Find where the given text appears and provide that cell's center as [x, y] coordinate. 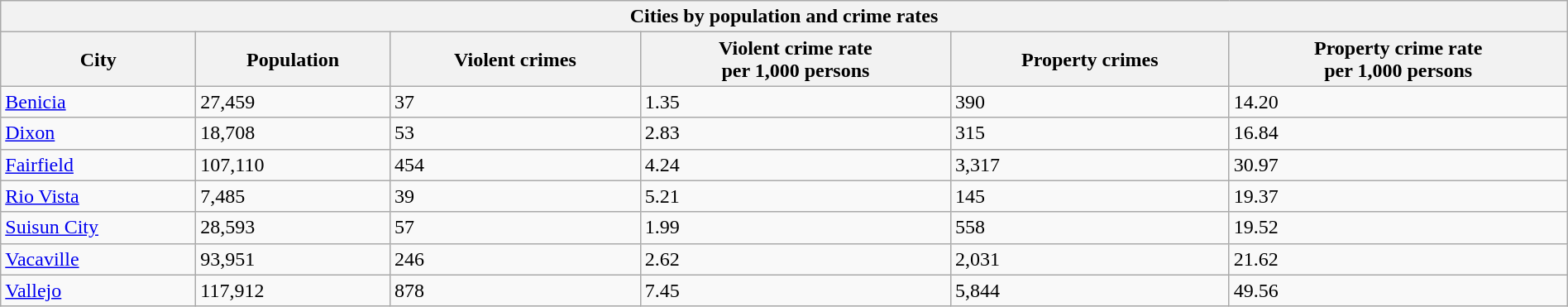
1.35 [796, 102]
21.62 [1398, 259]
27,459 [293, 102]
390 [1090, 102]
4.24 [796, 165]
454 [514, 165]
City [98, 60]
Dixon [98, 133]
30.97 [1398, 165]
Vacaville [98, 259]
878 [514, 290]
93,951 [293, 259]
1.99 [796, 228]
107,110 [293, 165]
Benicia [98, 102]
117,912 [293, 290]
28,593 [293, 228]
7.45 [796, 290]
Property crime rateper 1,000 persons [1398, 60]
5,844 [1090, 290]
Rio Vista [98, 196]
53 [514, 133]
Violent crimes [514, 60]
39 [514, 196]
558 [1090, 228]
49.56 [1398, 290]
37 [514, 102]
14.20 [1398, 102]
19.37 [1398, 196]
Fairfield [98, 165]
Suisun City [98, 228]
7,485 [293, 196]
2.83 [796, 133]
Property crimes [1090, 60]
2.62 [796, 259]
Vallejo [98, 290]
19.52 [1398, 228]
2,031 [1090, 259]
5.21 [796, 196]
Population [293, 60]
246 [514, 259]
18,708 [293, 133]
Cities by population and crime rates [784, 17]
16.84 [1398, 133]
315 [1090, 133]
145 [1090, 196]
57 [514, 228]
3,317 [1090, 165]
Violent crime rateper 1,000 persons [796, 60]
